For the text-containing cell, return its midpoint in (x, y) coordinate format. 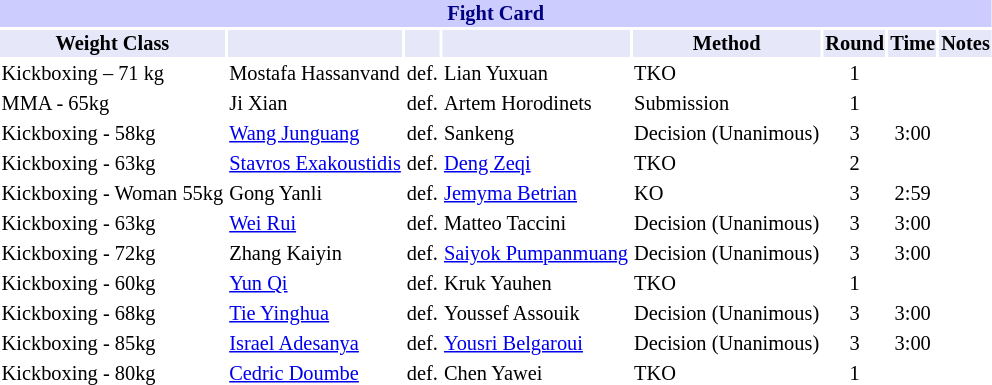
Sankeng (536, 134)
Wei Rui (316, 224)
Gong Yanli (316, 194)
Kickboxing - 58kg (112, 134)
Ji Xian (316, 104)
Method (727, 44)
Kickboxing - 72kg (112, 254)
Fight Card (496, 14)
Israel Adesanya (316, 344)
Kickboxing - Woman 55kg (112, 194)
Submission (727, 104)
2:59 (913, 194)
Wang Junguang (316, 134)
Zhang Kaiyin (316, 254)
Notes (966, 44)
KO (727, 194)
Kickboxing – 71 kg (112, 74)
Stavros Exakoustidis (316, 164)
Jemyma Betrian (536, 194)
Lian Yuxuan (536, 74)
Weight Class (112, 44)
Kruk Yauhen (536, 284)
Youssef Assouik (536, 314)
MMA - 65kg (112, 104)
Matteo Taccini (536, 224)
Kickboxing - 60kg (112, 284)
Yousri Belgaroui (536, 344)
Deng Zeqi (536, 164)
Time (913, 44)
Kickboxing - 68kg (112, 314)
Tie Yinghua (316, 314)
Round (855, 44)
Kickboxing - 85kg (112, 344)
Yun Qi (316, 284)
2 (855, 164)
Saiyok Pumpanmuang (536, 254)
Mostafa Hassanvand (316, 74)
Artem Horodinets (536, 104)
